Output the [x, y] coordinate of the center of the cell containing the given text.  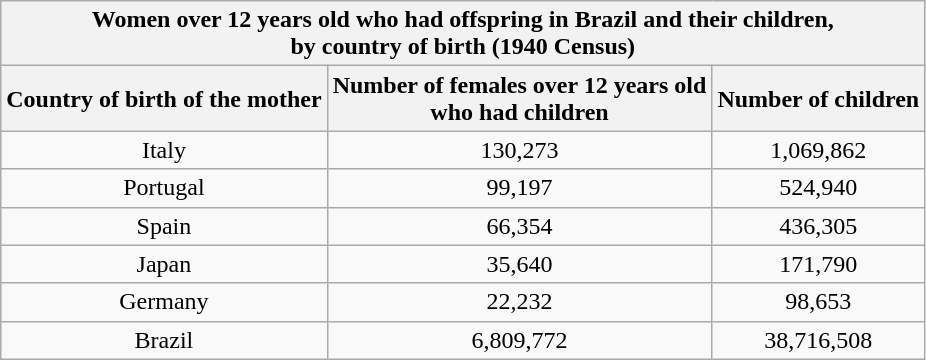
130,273 [520, 150]
Number of females over 12 years old who had children [520, 98]
Number of children [818, 98]
Women over 12 years old who had offspring in Brazil and their children, by country of birth (1940 Census) [463, 34]
98,653 [818, 302]
Spain [164, 226]
171,790 [818, 264]
35,640 [520, 264]
22,232 [520, 302]
436,305 [818, 226]
Brazil [164, 340]
6,809,772 [520, 340]
Germany [164, 302]
1,069,862 [818, 150]
66,354 [520, 226]
Portugal [164, 188]
99,197 [520, 188]
524,940 [818, 188]
Japan [164, 264]
38,716,508 [818, 340]
Country of birth of the mother [164, 98]
Italy [164, 150]
